Scan for the cell matching the given text and deliver its (x, y) coordinate at center. 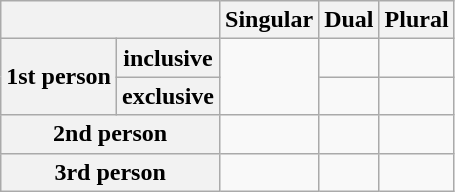
exclusive (168, 96)
3rd person (110, 172)
Plural (416, 20)
2nd person (110, 134)
Singular (270, 20)
1st person (59, 77)
inclusive (168, 58)
Dual (349, 20)
